For the text-containing cell, return its midpoint in (X, Y) coordinate format. 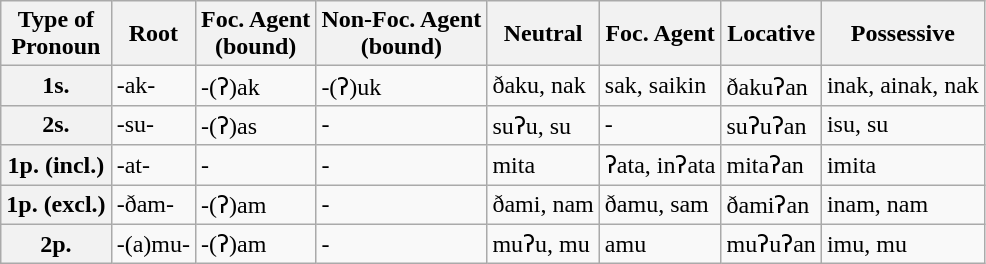
amu (660, 244)
Foc. Agent (660, 34)
Type of Pronoun (56, 34)
Foc. Agent(bound) (255, 34)
muʔu, mu (543, 244)
ʔata, inʔata (660, 165)
Root (153, 34)
suʔuʔan (771, 125)
2s. (56, 125)
ðakuʔan (771, 86)
-(ʔ)ak (255, 86)
Locative (771, 34)
inak, ainak, nak (902, 86)
imu, mu (902, 244)
ðaku, nak (543, 86)
Neutral (543, 34)
mitaʔan (771, 165)
isu, su (902, 125)
muʔuʔan (771, 244)
-ak- (153, 86)
1p. (incl.) (56, 165)
-at- (153, 165)
1p. (excl.) (56, 204)
imita (902, 165)
-(a)mu- (153, 244)
2p. (56, 244)
-(ʔ)uk (402, 86)
Possessive (902, 34)
ðamu, sam (660, 204)
Non-Foc. Agent(bound) (402, 34)
ðami, nam (543, 204)
ðamiʔan (771, 204)
inam, nam (902, 204)
-(ʔ)as (255, 125)
-ðam- (153, 204)
mita (543, 165)
suʔu, su (543, 125)
sak, saikin (660, 86)
1s. (56, 86)
-su- (153, 125)
